Determine the (x, y) coordinate at the center of the cell enclosing the given text.  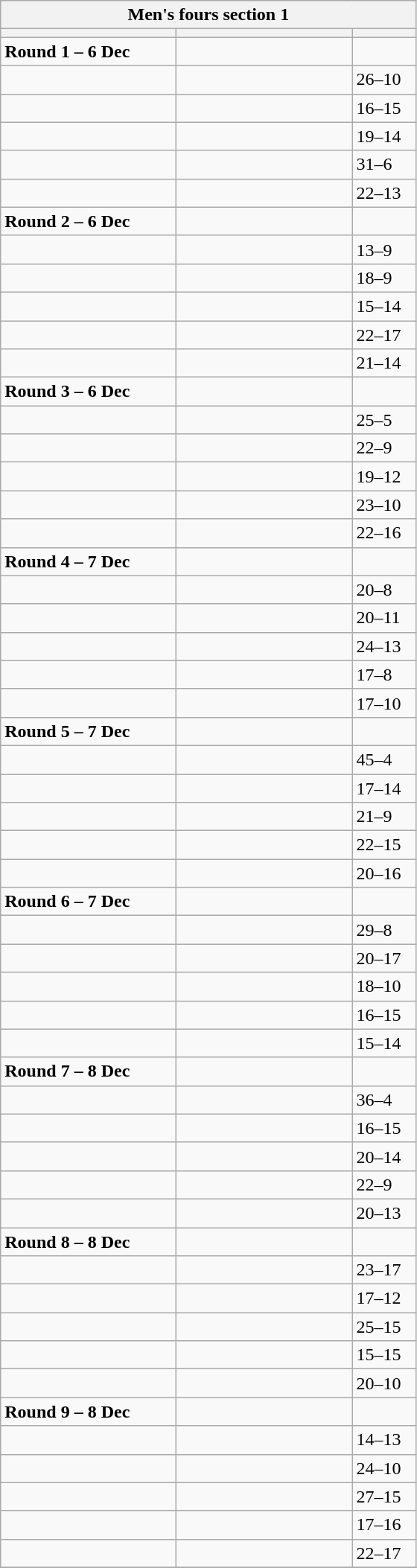
24–13 (384, 646)
21–9 (384, 817)
Round 5 – 7 Dec (89, 731)
Round 9 – 8 Dec (89, 1412)
17–14 (384, 788)
27–15 (384, 1497)
45–4 (384, 759)
20–17 (384, 958)
19–12 (384, 477)
Round 7 – 8 Dec (89, 1071)
Round 2 – 6 Dec (89, 221)
18–9 (384, 278)
24–10 (384, 1468)
Men's fours section 1 (208, 15)
31–6 (384, 165)
Round 3 – 6 Dec (89, 392)
20–8 (384, 590)
13–9 (384, 249)
23–17 (384, 1270)
29–8 (384, 930)
20–13 (384, 1213)
17–10 (384, 703)
17–16 (384, 1525)
26–10 (384, 80)
20–10 (384, 1383)
15–15 (384, 1355)
19–14 (384, 136)
25–15 (384, 1327)
20–14 (384, 1156)
36–4 (384, 1100)
22–13 (384, 193)
18–10 (384, 987)
23–10 (384, 505)
22–16 (384, 533)
20–11 (384, 618)
22–15 (384, 845)
14–13 (384, 1440)
Round 8 – 8 Dec (89, 1241)
21–14 (384, 363)
Round 6 – 7 Dec (89, 902)
17–12 (384, 1298)
25–5 (384, 420)
17–8 (384, 675)
Round 1 – 6 Dec (89, 51)
Round 4 – 7 Dec (89, 561)
20–16 (384, 873)
